Search for the cell housing the specified text and yield its [x, y] center coordinate. 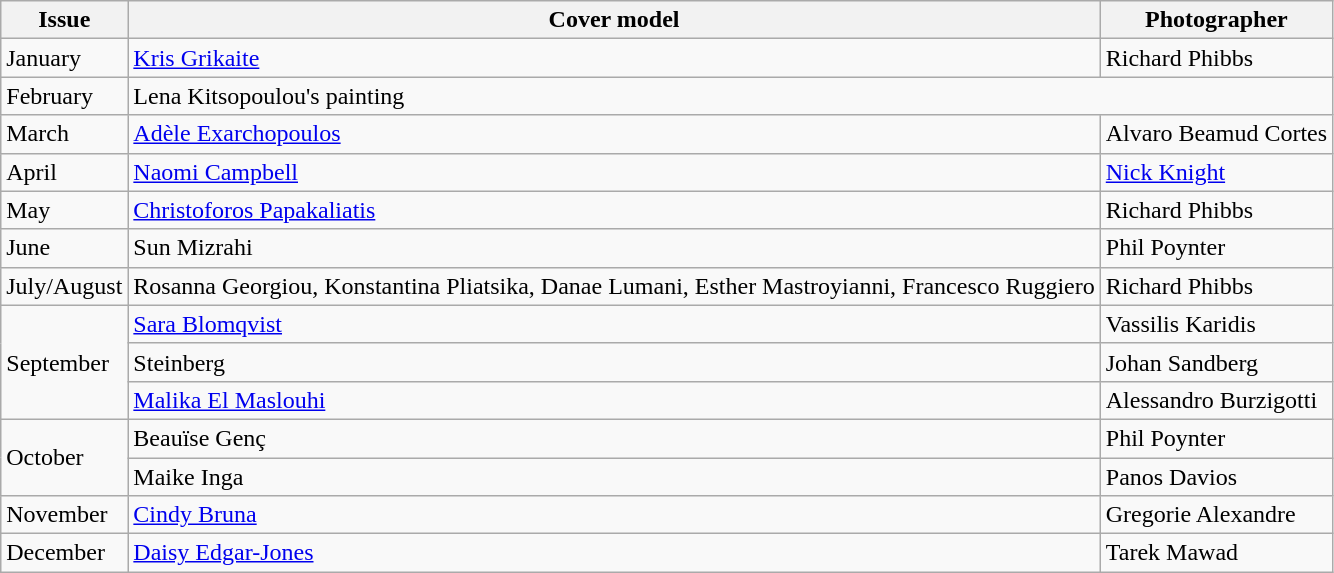
Alvaro Beamud Cortes [1216, 134]
Kris Grikaite [614, 58]
October [64, 457]
February [64, 96]
Daisy Edgar-Jones [614, 553]
Vassilis Karidis [1216, 324]
May [64, 210]
Steinberg [614, 362]
Cindy Bruna [614, 515]
Alessandro Burzigotti [1216, 400]
Tarek Mawad [1216, 553]
Issue [64, 20]
Malika El Maslouhi [614, 400]
Photographer [1216, 20]
Beauïse Genç [614, 438]
Sara Blomqvist [614, 324]
Maike Inga [614, 477]
Rosanna Georgiou, Konstantina Pliatsika, Danae Lumani, Esther Mastroyianni, Francesco Ruggiero [614, 286]
Naomi Campbell [614, 172]
December [64, 553]
Nick Knight [1216, 172]
March [64, 134]
April [64, 172]
November [64, 515]
June [64, 248]
September [64, 362]
Gregorie Alexandre [1216, 515]
Cover model [614, 20]
Johan Sandberg [1216, 362]
Panos Davios [1216, 477]
Adèle Exarchopoulos [614, 134]
July/August [64, 286]
Christoforos Papakaliatis [614, 210]
January [64, 58]
Sun Mizrahi [614, 248]
Lena Kitsopoulou's painting [730, 96]
